Pinpoint the cell where the given text exists, returning its [X, Y] midpoint coordinate. 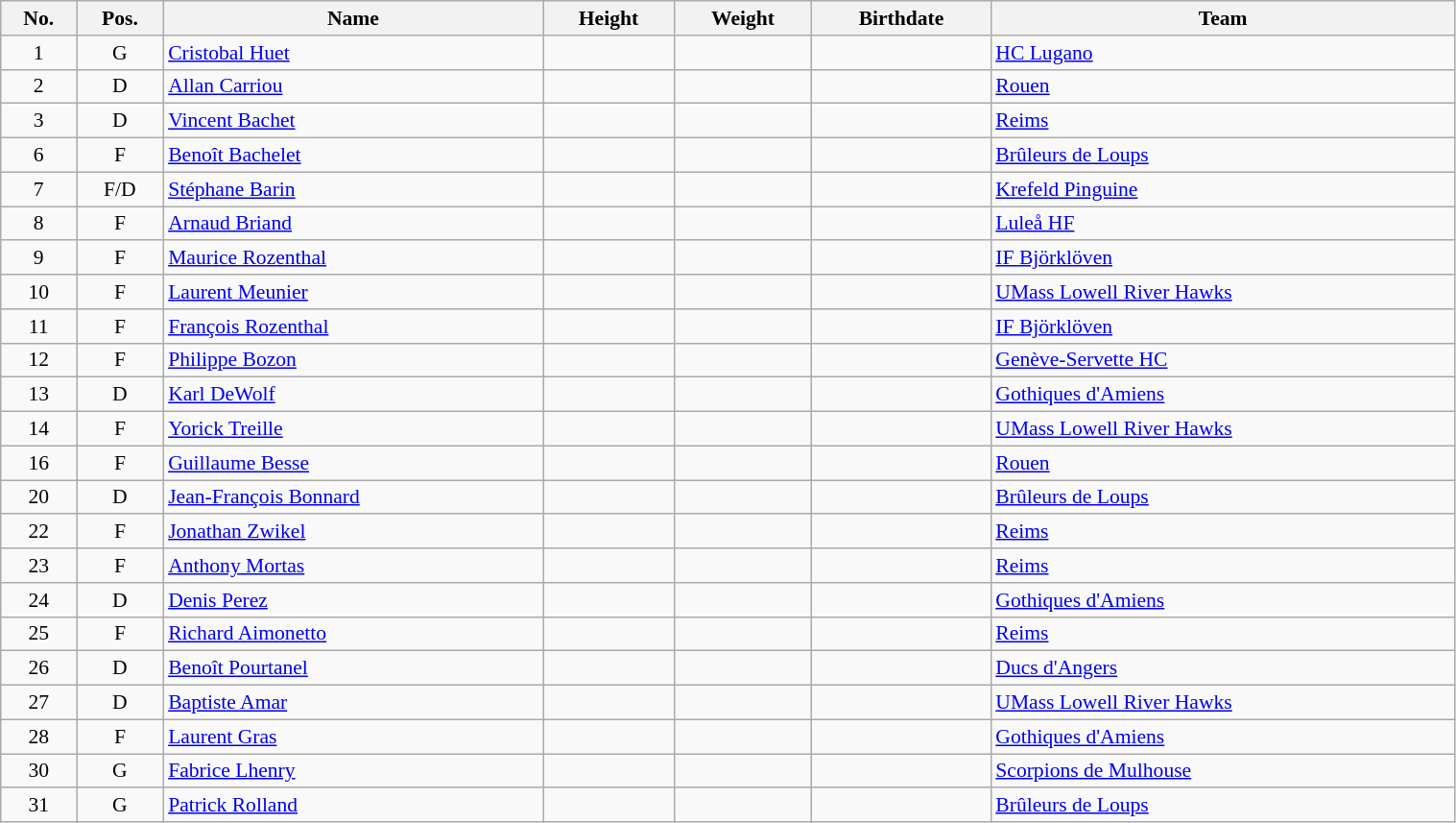
Guillaume Besse [353, 463]
Patrick Rolland [353, 806]
Fabrice Lhenry [353, 771]
22 [38, 532]
24 [38, 600]
3 [38, 121]
12 [38, 360]
Genève-Servette HC [1223, 360]
F/D [120, 189]
Laurent Gras [353, 737]
No. [38, 18]
2 [38, 86]
6 [38, 156]
Philippe Bozon [353, 360]
20 [38, 497]
Height [609, 18]
Maurice Rozenthal [353, 258]
27 [38, 703]
Benoît Bachelet [353, 156]
8 [38, 224]
Luleå HF [1223, 224]
14 [38, 429]
7 [38, 189]
Benoît Pourtanel [353, 668]
Weight [743, 18]
HC Lugano [1223, 53]
Birthdate [901, 18]
Vincent Bachet [353, 121]
26 [38, 668]
Baptiste Amar [353, 703]
Yorick Treille [353, 429]
Scorpions de Mulhouse [1223, 771]
28 [38, 737]
Jean-François Bonnard [353, 497]
Arnaud Briand [353, 224]
Richard Aimonetto [353, 634]
Name [353, 18]
Karl DeWolf [353, 395]
Anthony Mortas [353, 566]
25 [38, 634]
Team [1223, 18]
30 [38, 771]
Krefeld Pinguine [1223, 189]
23 [38, 566]
Allan Carriou [353, 86]
11 [38, 327]
16 [38, 463]
31 [38, 806]
Cristobal Huet [353, 53]
Denis Perez [353, 600]
François Rozenthal [353, 327]
Stéphane Barin [353, 189]
1 [38, 53]
Ducs d'Angers [1223, 668]
Jonathan Zwikel [353, 532]
13 [38, 395]
10 [38, 292]
Pos. [120, 18]
9 [38, 258]
Laurent Meunier [353, 292]
